Return (x, y) of the center of cell containing provided text 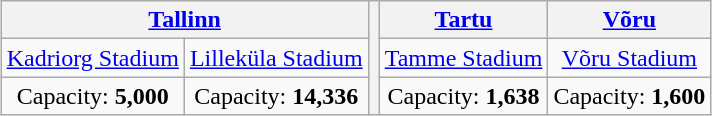
Võru Stadium (630, 58)
Kadriorg Stadium (92, 58)
Capacity: 5,000 (92, 96)
Võru (630, 20)
Tallinn (184, 20)
Tartu (464, 20)
Capacity: 1,638 (464, 96)
Capacity: 1,600 (630, 96)
Lilleküla Stadium (276, 58)
Capacity: 14,336 (276, 96)
Tamme Stadium (464, 58)
